For the text-containing cell, return its midpoint in (x, y) coordinate format. 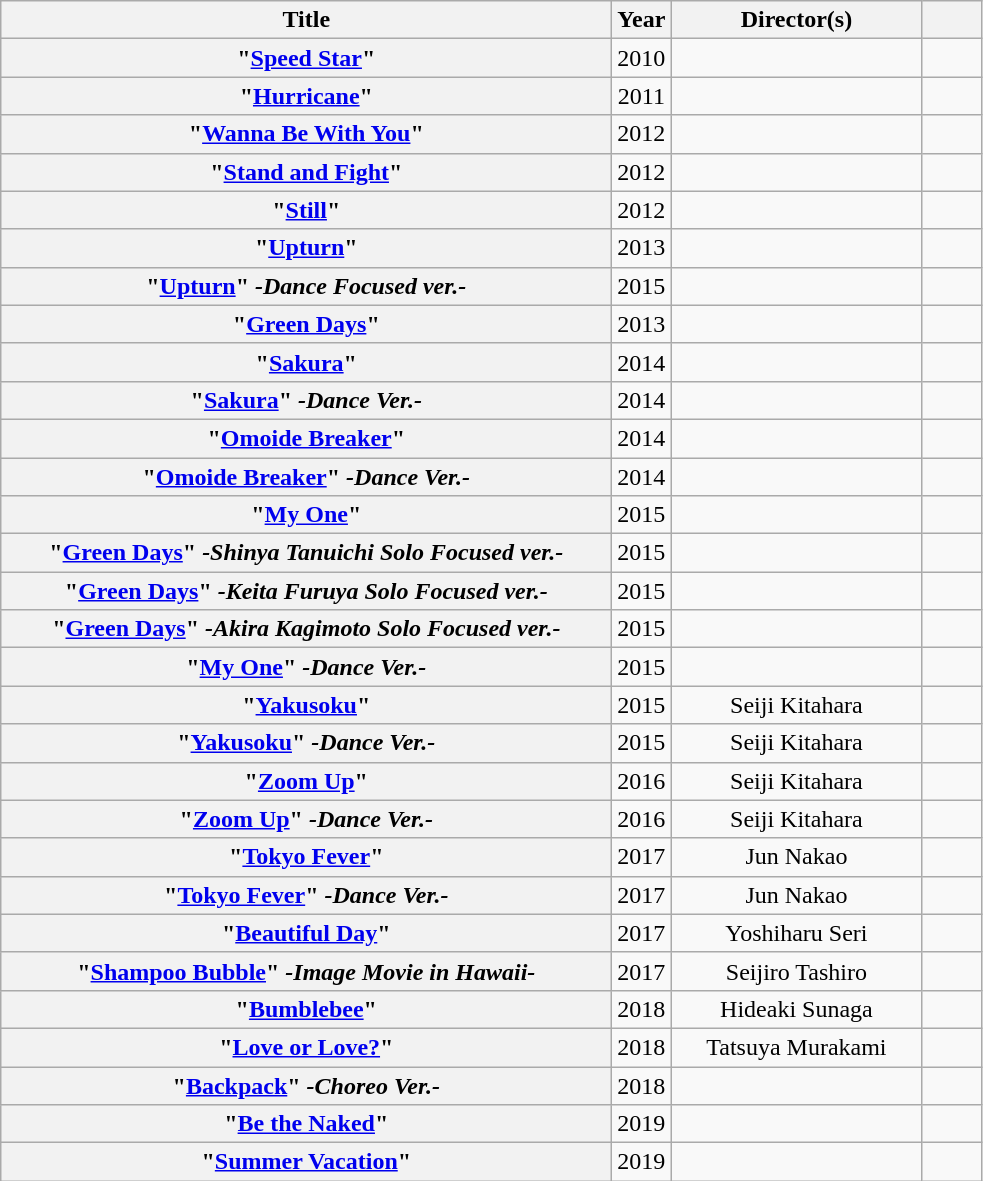
"Bumblebee" (306, 1009)
"Zoom Up" (306, 781)
Director(s) (796, 20)
"My One" (306, 515)
Hideaki Sunaga (796, 1009)
"Green Days" (306, 324)
"Beautiful Day" (306, 933)
"Tokyo Fever" -Dance Ver.- (306, 895)
"Green Days" -Shinya Tanuichi Solo Focused ver.- (306, 553)
"Omoide Breaker" (306, 438)
Tatsuya Murakami (796, 1047)
"Hurricane" (306, 96)
"Zoom Up" -Dance Ver.- (306, 819)
"Omoide Breaker" -Dance Ver.- (306, 477)
"Still" (306, 210)
"Green Days" -Keita Furuya Solo Focused ver.- (306, 591)
Yoshiharu Seri (796, 933)
"Yakusoku" (306, 705)
"Sakura" (306, 362)
"Backpack" -Choreo Ver.- (306, 1085)
"Yakusoku" -Dance Ver.- (306, 743)
"My One" -Dance Ver.- (306, 667)
"Shampoo Bubble" -Image Movie in Hawaii- (306, 971)
2011 (642, 96)
"Green Days" -Akira Kagimoto Solo Focused ver.- (306, 629)
2010 (642, 58)
Title (306, 20)
Year (642, 20)
"Be the Naked" (306, 1124)
"Love or Love?" (306, 1047)
"Stand and Fight" (306, 172)
"Sakura" -Dance Ver.- (306, 400)
"Upturn" (306, 248)
"Upturn" -Dance Focused ver.- (306, 286)
"Speed Star" (306, 58)
Seijiro Tashiro (796, 971)
"Wanna Be With You" (306, 134)
"Tokyo Fever" (306, 857)
"Summer Vacation" (306, 1162)
